Locate the cell with the specified text and output its (x, y) center coordinate. 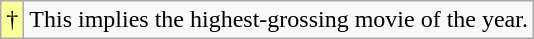
† (12, 20)
This implies the highest-grossing movie of the year. (279, 20)
